Scan for the cell matching the given text and deliver its (X, Y) coordinate at center. 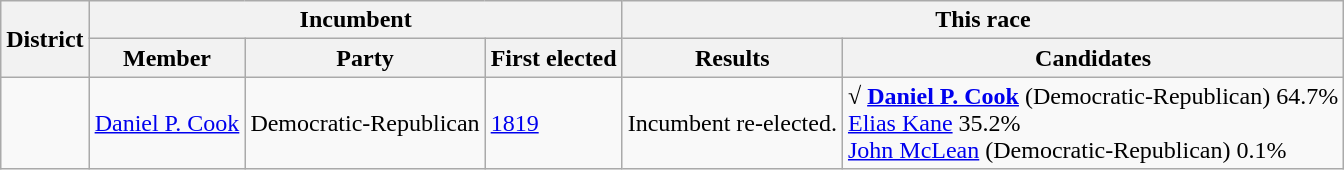
Party (365, 58)
This race (983, 20)
Results (732, 58)
District (45, 39)
√ Daniel P. Cook (Democratic-Republican) 64.7%Elias Kane 35.2%John McLean (Democratic-Republican) 0.1% (1092, 123)
First elected (554, 58)
Member (167, 58)
Incumbent (356, 20)
Incumbent re-elected. (732, 123)
Daniel P. Cook (167, 123)
1819 (554, 123)
Democratic-Republican (365, 123)
Candidates (1092, 58)
